Detect which cell encompasses the target text, then output its (x, y) center coordinate. 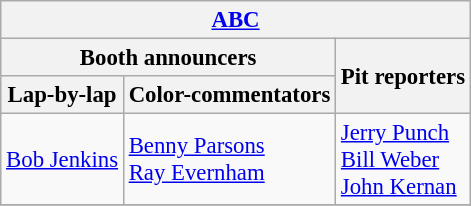
Pit reporters (404, 76)
Color-commentators (229, 95)
ABC (236, 20)
Bob Jenkins (62, 160)
Booth announcers (168, 58)
Benny Parsons Ray Evernham (229, 160)
Jerry Punch Bill Weber John Kernan (404, 160)
Lap-by-lap (62, 95)
